Find where the given text appears and provide that cell's center as [x, y] coordinate. 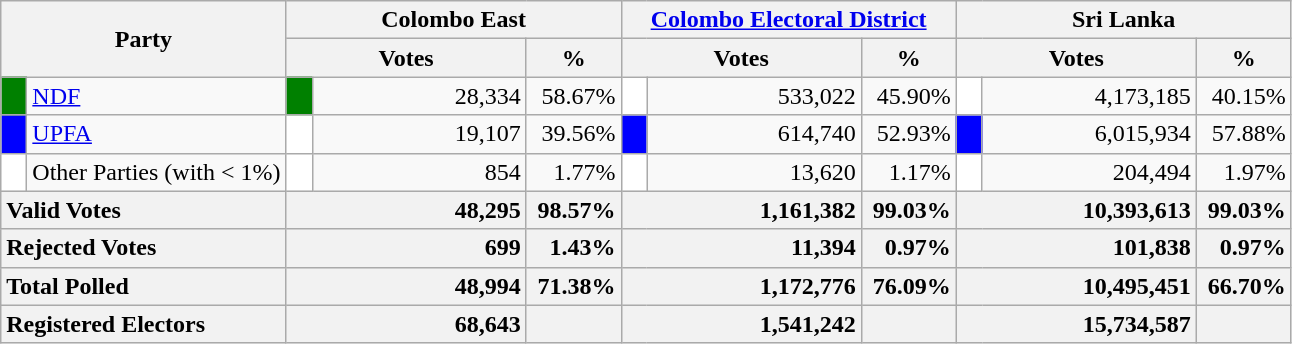
Rejected Votes [144, 248]
10,393,613 [1076, 210]
28,334 [419, 96]
204,494 [1089, 172]
Valid Votes [144, 210]
Party [144, 39]
699 [406, 248]
101,838 [1076, 248]
4,173,185 [1089, 96]
1.43% [574, 248]
15,734,587 [1076, 324]
NDF [156, 96]
1,172,776 [741, 286]
1,541,242 [741, 324]
39.56% [574, 134]
68,643 [406, 324]
45.90% [908, 96]
1,161,382 [741, 210]
13,620 [754, 172]
58.67% [574, 96]
1.17% [908, 172]
40.15% [1244, 96]
76.09% [908, 286]
11,394 [741, 248]
57.88% [1244, 134]
UPFA [156, 134]
66.70% [1244, 286]
10,495,451 [1076, 286]
6,015,934 [1089, 134]
Colombo Electoral District [788, 20]
614,740 [754, 134]
Sri Lanka [1124, 20]
Total Polled [144, 286]
48,994 [406, 286]
854 [419, 172]
48,295 [406, 210]
Registered Electors [144, 324]
1.97% [1244, 172]
533,022 [754, 96]
71.38% [574, 286]
Colombo East [454, 20]
98.57% [574, 210]
52.93% [908, 134]
19,107 [419, 134]
1.77% [574, 172]
Other Parties (with < 1%) [156, 172]
